Output the (X, Y) coordinate of the center of the cell containing the given text.  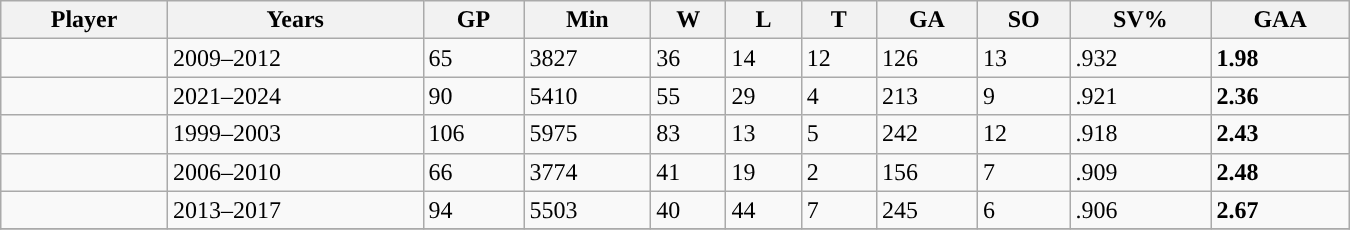
94 (474, 210)
.921 (1140, 96)
.909 (1140, 172)
5503 (588, 210)
L (764, 20)
4 (838, 96)
126 (926, 58)
3774 (588, 172)
66 (474, 172)
41 (688, 172)
.906 (1140, 210)
106 (474, 134)
1999–2003 (295, 134)
9 (1023, 96)
SO (1023, 20)
SV% (1140, 20)
2.36 (1280, 96)
.918 (1140, 134)
55 (688, 96)
2013–2017 (295, 210)
90 (474, 96)
2021–2024 (295, 96)
T (838, 20)
GAA (1280, 20)
6 (1023, 210)
213 (926, 96)
5975 (588, 134)
GA (926, 20)
5 (838, 134)
36 (688, 58)
245 (926, 210)
29 (764, 96)
5410 (588, 96)
19 (764, 172)
GP (474, 20)
65 (474, 58)
156 (926, 172)
3827 (588, 58)
40 (688, 210)
44 (764, 210)
2.67 (1280, 210)
2.48 (1280, 172)
1.98 (1280, 58)
W (688, 20)
2 (838, 172)
Years (295, 20)
14 (764, 58)
2006–2010 (295, 172)
Min (588, 20)
2.43 (1280, 134)
83 (688, 134)
2009–2012 (295, 58)
242 (926, 134)
Player (84, 20)
.932 (1140, 58)
